Identify which cell holds the provided text, then report its [X, Y] central coordinate. 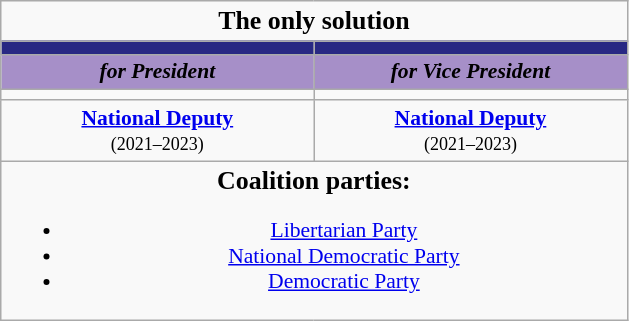
Coalition parties:Libertarian PartyNational Democratic PartyDemocratic Party [314, 241]
for President [158, 72]
for Vice President [470, 72]
The only solution [314, 21]
